Locate the cell with the specified text and output its [X, Y] center coordinate. 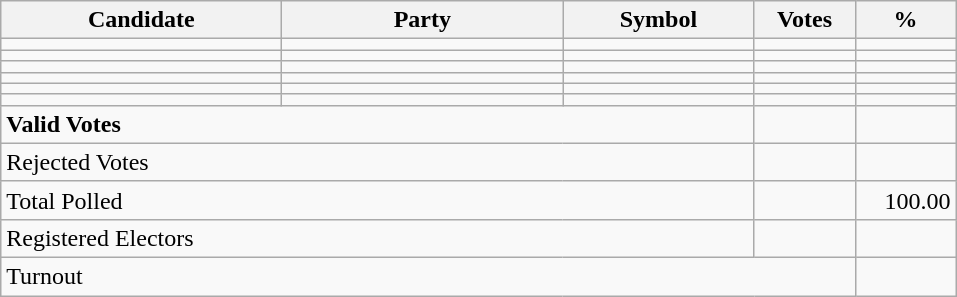
Rejected Votes [378, 162]
Party [422, 20]
Total Polled [378, 200]
Turnout [428, 276]
Registered Electors [378, 238]
Candidate [142, 20]
Symbol [658, 20]
Votes [804, 20]
% [906, 20]
Valid Votes [378, 124]
100.00 [906, 200]
